Output the (x, y) coordinate of the center of the cell containing the given text.  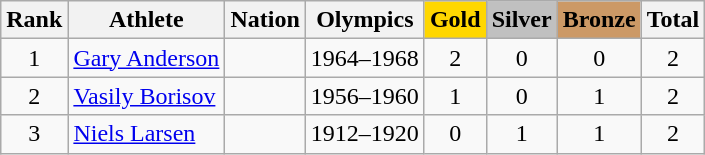
Gold (455, 20)
Gary Anderson (146, 58)
Nation (265, 20)
Vasily Borisov (146, 96)
Rank (34, 20)
Olympics (364, 20)
1964–1968 (364, 58)
3 (34, 134)
Bronze (599, 20)
1912–1920 (364, 134)
1956–1960 (364, 96)
Niels Larsen (146, 134)
Total (673, 20)
Athlete (146, 20)
Silver (522, 20)
